Search for the cell housing the specified text and yield its [X, Y] center coordinate. 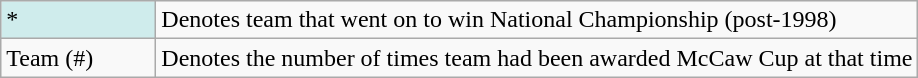
Denotes the number of times team had been awarded McCaw Cup at that time [537, 58]
Denotes team that went on to win National Championship (post-1998) [537, 20]
* [78, 20]
Team (#) [78, 58]
